Provide the [x, y] coordinate of the cell's center where the given text is located.  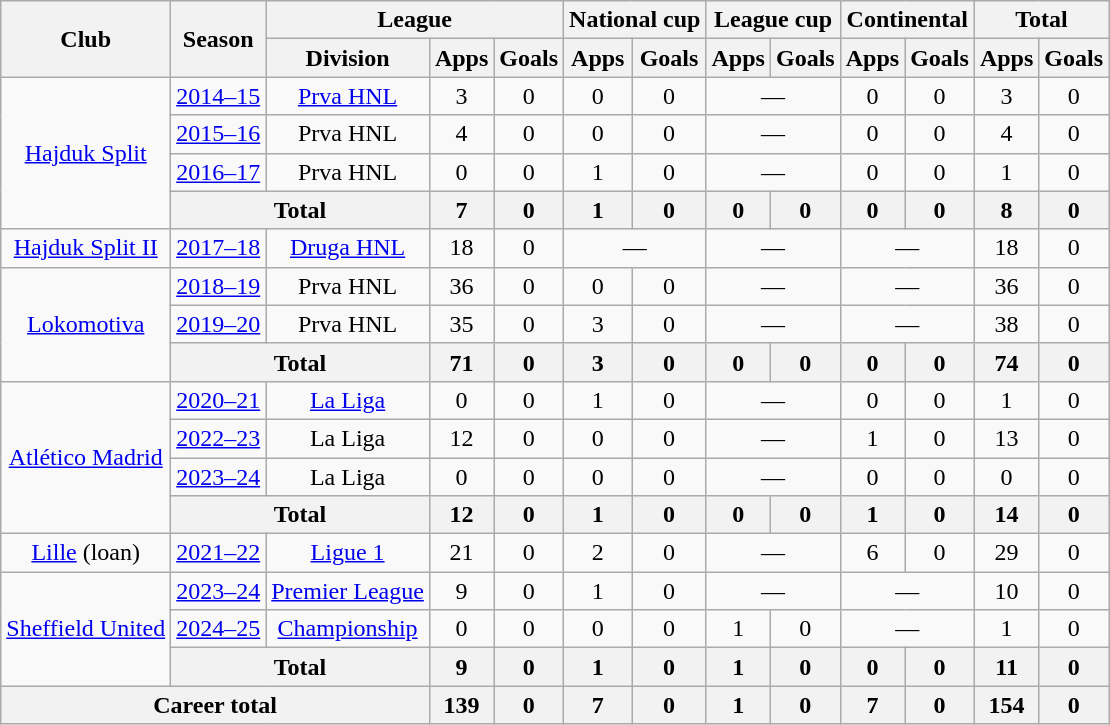
2019–20 [218, 324]
2 [598, 553]
13 [1006, 438]
2024–25 [218, 629]
Championship [348, 629]
2017–18 [218, 248]
2021–22 [218, 553]
League cup [773, 20]
Sheffield United [86, 629]
10 [1006, 591]
74 [1006, 362]
35 [461, 324]
Lille (loan) [86, 553]
Ligue 1 [348, 553]
Continental [907, 20]
29 [1006, 553]
11 [1006, 667]
2016–17 [218, 172]
Division [348, 58]
2014–15 [218, 96]
2015–16 [218, 134]
National cup [635, 20]
Premier League [348, 591]
Lokomotiva [86, 324]
2018–19 [218, 286]
Druga HNL [348, 248]
2020–21 [218, 400]
71 [461, 362]
38 [1006, 324]
14 [1006, 515]
154 [1006, 705]
Hajduk Split II [86, 248]
League [415, 20]
Atlético Madrid [86, 457]
139 [461, 705]
Hajduk Split [86, 153]
8 [1006, 210]
2022–23 [218, 438]
Season [218, 39]
Club [86, 39]
21 [461, 553]
6 [872, 553]
Career total [216, 705]
